Provide the [X, Y] coordinate of the cell's center where the given text is located.  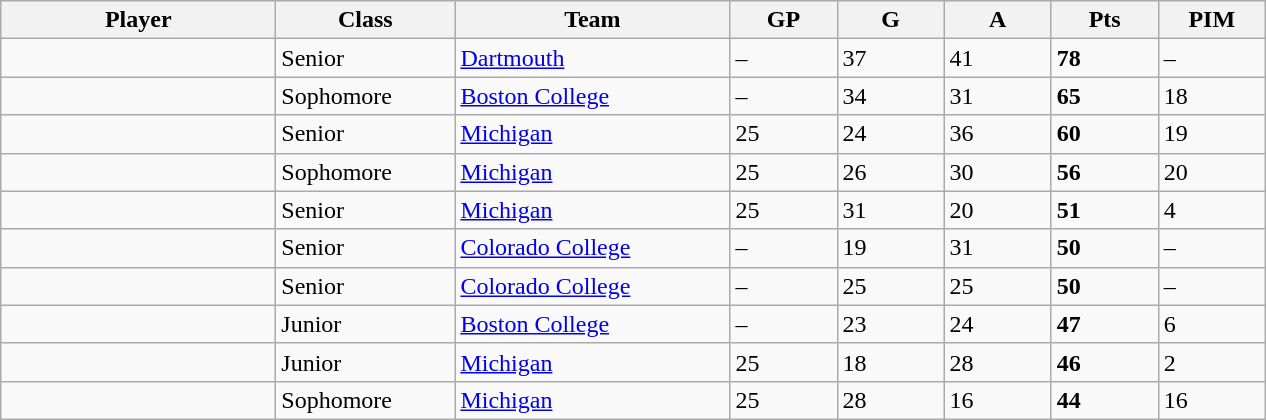
37 [890, 58]
23 [890, 324]
78 [1104, 58]
34 [890, 96]
47 [1104, 324]
44 [1104, 400]
A [998, 20]
51 [1104, 210]
46 [1104, 362]
Team [592, 20]
G [890, 20]
Player [138, 20]
56 [1104, 172]
4 [1212, 210]
Class [366, 20]
PIM [1212, 20]
Pts [1104, 20]
2 [1212, 362]
GP [784, 20]
30 [998, 172]
Dartmouth [592, 58]
60 [1104, 134]
41 [998, 58]
26 [890, 172]
6 [1212, 324]
36 [998, 134]
65 [1104, 96]
